Detect which cell encompasses the target text, then output its (x, y) center coordinate. 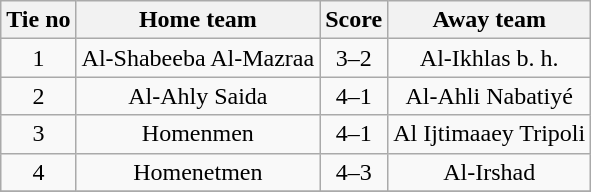
Al-Irshad (490, 172)
Homenetmen (198, 172)
2 (38, 96)
3–2 (354, 58)
4 (38, 172)
Al-Ahli Nabatiyé (490, 96)
Score (354, 20)
Away team (490, 20)
Tie no (38, 20)
Al-Ahly Saida (198, 96)
Al-Ikhlas b. h. (490, 58)
3 (38, 134)
Homenmen (198, 134)
1 (38, 58)
Al-Shabeeba Al-Mazraa (198, 58)
4–3 (354, 172)
Al Ijtimaaey Tripoli (490, 134)
Home team (198, 20)
